Return (x, y) of the center of cell containing provided text 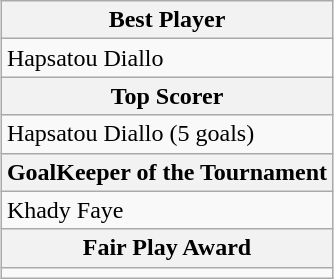
Khady Faye (166, 210)
GoalKeeper of the Tournament (166, 172)
Hapsatou Diallo (5 goals) (166, 134)
Best Player (166, 20)
Hapsatou Diallo (166, 58)
Top Scorer (166, 96)
Fair Play Award (166, 248)
